Detect which cell encompasses the target text, then output its (X, Y) center coordinate. 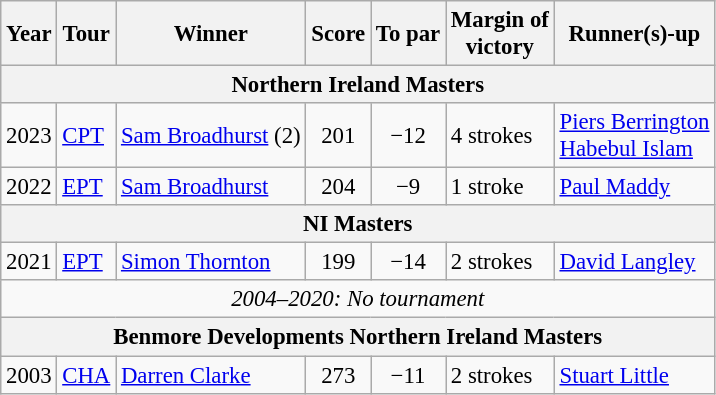
Score (338, 34)
David Langley (634, 262)
2004–2020: No tournament (358, 299)
CHA (86, 375)
273 (338, 375)
CPT (86, 136)
To par (408, 34)
−12 (408, 136)
−9 (408, 187)
Winner (211, 34)
Runner(s)-up (634, 34)
204 (338, 187)
Margin ofvictory (500, 34)
199 (338, 262)
Sam Broadhurst (2) (211, 136)
Stuart Little (634, 375)
2023 (29, 136)
Benmore Developments Northern Ireland Masters (358, 337)
2003 (29, 375)
4 strokes (500, 136)
NI Masters (358, 224)
Simon Thornton (211, 262)
Year (29, 34)
1 stroke (500, 187)
Sam Broadhurst (211, 187)
Northern Ireland Masters (358, 85)
201 (338, 136)
Paul Maddy (634, 187)
−11 (408, 375)
Piers Berrington Habebul Islam (634, 136)
Tour (86, 34)
2022 (29, 187)
−14 (408, 262)
2021 (29, 262)
Darren Clarke (211, 375)
